Find where the given text appears and provide that cell's center as (X, Y) coordinate. 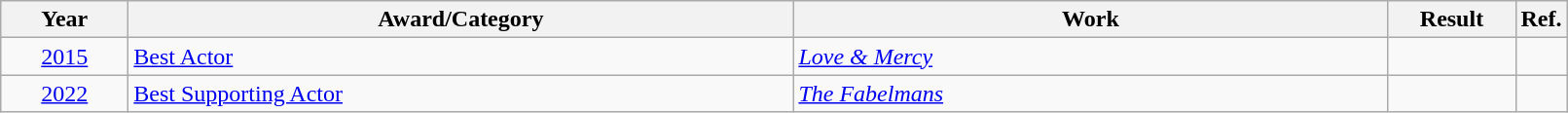
Ref. (1542, 19)
Best Actor (461, 56)
Year (64, 19)
2022 (64, 94)
Love & Mercy (1090, 56)
Best Supporting Actor (461, 94)
2015 (64, 56)
The Fabelmans (1090, 94)
Award/Category (461, 19)
Result (1452, 19)
Work (1090, 19)
